Provide the (X, Y) coordinate of the cell's center where the given text is located.  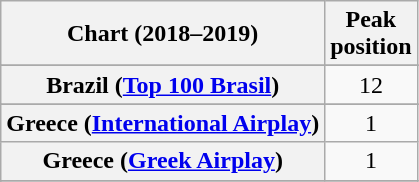
12 (371, 85)
Brazil (Top 100 Brasil) (163, 85)
Chart (2018–2019) (163, 34)
Peakposition (371, 34)
Greece (Greek Airplay) (163, 161)
Greece (International Airplay) (163, 123)
